Search for the cell housing the specified text and yield its [X, Y] center coordinate. 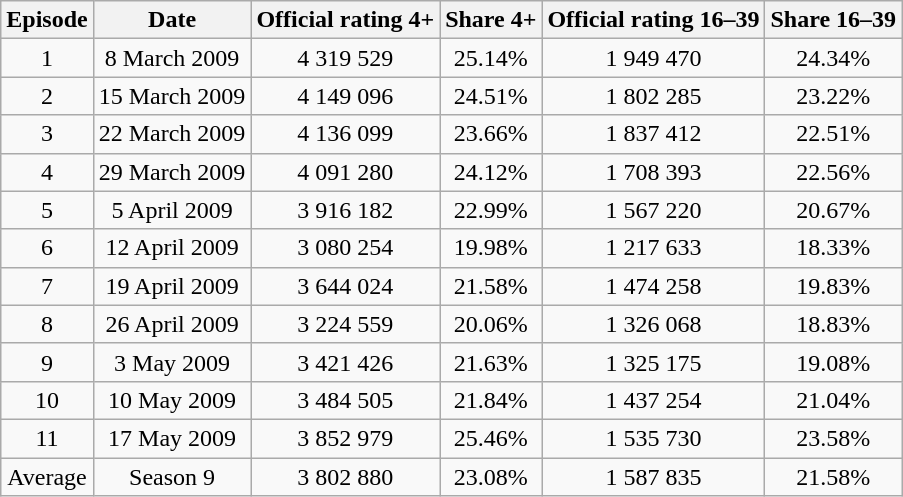
4 136 099 [346, 134]
17 May 2009 [172, 438]
3 852 979 [346, 438]
22.99% [491, 210]
Episode [47, 20]
25.14% [491, 58]
3 644 024 [346, 286]
18.33% [834, 248]
9 [47, 362]
Date [172, 20]
3 802 880 [346, 477]
10 May 2009 [172, 400]
Official rating 4+ [346, 20]
5 April 2009 [172, 210]
5 [47, 210]
15 March 2009 [172, 96]
Official rating 16–39 [654, 20]
19 April 2009 [172, 286]
3 421 426 [346, 362]
1 587 835 [654, 477]
8 March 2009 [172, 58]
6 [47, 248]
3 224 559 [346, 324]
20.67% [834, 210]
1 217 633 [654, 248]
12 April 2009 [172, 248]
4 149 096 [346, 96]
1 567 220 [654, 210]
25.46% [491, 438]
1 474 258 [654, 286]
1 949 470 [654, 58]
23.22% [834, 96]
21.04% [834, 400]
22.56% [834, 172]
23.58% [834, 438]
Average [47, 477]
1 802 285 [654, 96]
Share 16–39 [834, 20]
2 [47, 96]
8 [47, 324]
1 837 412 [654, 134]
21.63% [491, 362]
3 [47, 134]
1 325 175 [654, 362]
18.83% [834, 324]
1 708 393 [654, 172]
29 March 2009 [172, 172]
1 [47, 58]
19.98% [491, 248]
22.51% [834, 134]
22 March 2009 [172, 134]
1 535 730 [654, 438]
Season 9 [172, 477]
23.66% [491, 134]
4 319 529 [346, 58]
1 326 068 [654, 324]
3 916 182 [346, 210]
4 [47, 172]
23.08% [491, 477]
24.34% [834, 58]
20.06% [491, 324]
3 484 505 [346, 400]
26 April 2009 [172, 324]
24.51% [491, 96]
7 [47, 286]
11 [47, 438]
10 [47, 400]
1 437 254 [654, 400]
19.83% [834, 286]
Share 4+ [491, 20]
24.12% [491, 172]
3 May 2009 [172, 362]
3 080 254 [346, 248]
4 091 280 [346, 172]
19.08% [834, 362]
21.84% [491, 400]
